Locate the cell with the specified text and output its (x, y) center coordinate. 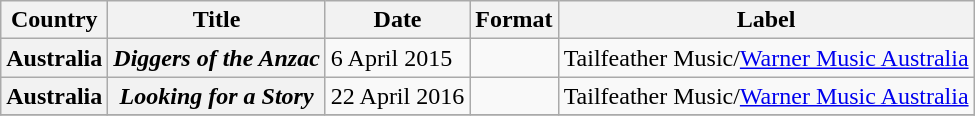
22 April 2016 (397, 96)
Country (54, 20)
Diggers of the Anzac (217, 58)
Looking for a Story (217, 96)
6 April 2015 (397, 58)
Title (217, 20)
Label (766, 20)
Format (514, 20)
Date (397, 20)
